Extract the [X, Y] coordinate from the center of the cell holding the provided text.  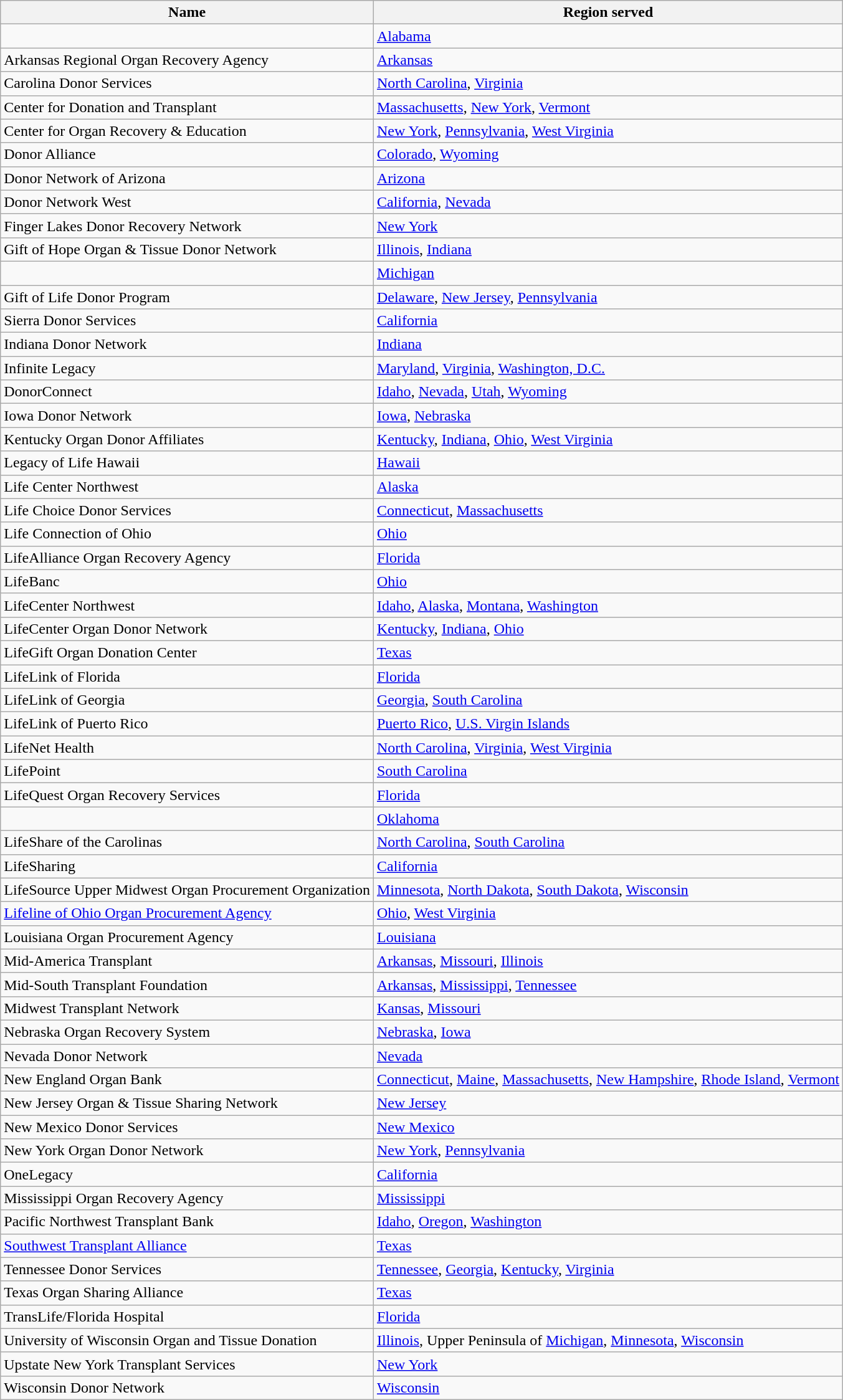
Kentucky, Indiana, Ohio [608, 629]
TransLife/Florida Hospital [187, 1317]
LifeCenter Northwest [187, 605]
Mississippi [608, 1198]
Life Center Northwest [187, 487]
Tennessee, Georgia, Kentucky, Virginia [608, 1269]
Idaho, Nevada, Utah, Wyoming [608, 392]
Donor Network West [187, 202]
Mid-America Transplant [187, 961]
California, Nevada [608, 202]
Michigan [608, 273]
South Carolina [608, 771]
Iowa, Nebraska [608, 416]
North Carolina, Virginia [608, 83]
LifeSharing [187, 866]
Arkansas [608, 60]
Nebraska Organ Recovery System [187, 1032]
Gift of Life Donor Program [187, 297]
Southwest Transplant Alliance [187, 1245]
Wisconsin [608, 1388]
Alaska [608, 487]
Illinois, Upper Peninsula of Michigan, Minnesota, Wisconsin [608, 1340]
Massachusetts, New York, Vermont [608, 107]
Minnesota, North Dakota, South Dakota, Wisconsin [608, 890]
Nevada [608, 1056]
Center for Donation and Transplant [187, 107]
LifeCenter Organ Donor Network [187, 629]
Georgia, South Carolina [608, 700]
LifeLink of Florida [187, 676]
Kansas, Missouri [608, 1008]
Nebraska, Iowa [608, 1032]
Louisiana [608, 937]
Indiana [608, 345]
Ohio, West Virginia [608, 913]
LifeQuest Organ Recovery Services [187, 795]
North Carolina, South Carolina [608, 842]
Kentucky, Indiana, Ohio, West Virginia [608, 439]
LifeShare of the Carolinas [187, 842]
Kentucky Organ Donor Affiliates [187, 439]
Puerto Rico, U.S. Virgin Islands [608, 724]
New York, Pennsylvania [608, 1151]
Lifeline of Ohio Organ Procurement Agency [187, 913]
Alabama [608, 36]
LifeGift Organ Donation Center [187, 652]
Hawaii [608, 463]
Mid-South Transplant Foundation [187, 984]
Region served [608, 12]
Arkansas, Mississippi, Tennessee [608, 984]
Texas Organ Sharing Alliance [187, 1293]
LifeBanc [187, 581]
New England Organ Bank [187, 1080]
Sierra Donor Services [187, 321]
Life Connection of Ohio [187, 534]
Pacific Northwest Transplant Bank [187, 1222]
Arkansas, Missouri, Illinois [608, 961]
LifeAlliance Organ Recovery Agency [187, 558]
LifePoint [187, 771]
Wisconsin Donor Network [187, 1388]
North Carolina, Virginia, West Virginia [608, 748]
Mississippi Organ Recovery Agency [187, 1198]
LifeLink of Puerto Rico [187, 724]
New Mexico [608, 1127]
Indiana Donor Network [187, 345]
Tennessee Donor Services [187, 1269]
Name [187, 12]
Midwest Transplant Network [187, 1008]
University of Wisconsin Organ and Tissue Donation [187, 1340]
Nevada Donor Network [187, 1056]
Louisiana Organ Procurement Agency [187, 937]
Center for Organ Recovery & Education [187, 131]
New York Organ Donor Network [187, 1151]
New Mexico Donor Services [187, 1127]
New York, Pennsylvania, West Virginia [608, 131]
Carolina Donor Services [187, 83]
Delaware, New Jersey, Pennsylvania [608, 297]
Oklahoma [608, 819]
LifeNet Health [187, 748]
LifeSource Upper Midwest Organ Procurement Organization [187, 890]
Donor Network of Arizona [187, 178]
DonorConnect [187, 392]
OneLegacy [187, 1174]
Upstate New York Transplant Services [187, 1364]
Life Choice Donor Services [187, 510]
Gift of Hope Organ & Tissue Donor Network [187, 249]
New Jersey Organ & Tissue Sharing Network [187, 1103]
Finger Lakes Donor Recovery Network [187, 226]
Idaho, Oregon, Washington [608, 1222]
New Jersey [608, 1103]
Infinite Legacy [187, 368]
Iowa Donor Network [187, 416]
Maryland, Virginia, Washington, D.C. [608, 368]
Legacy of Life Hawaii [187, 463]
Arizona [608, 178]
Colorado, Wyoming [608, 155]
Donor Alliance [187, 155]
Illinois, Indiana [608, 249]
Arkansas Regional Organ Recovery Agency [187, 60]
Idaho, Alaska, Montana, Washington [608, 605]
Connecticut, Maine, Massachusetts, New Hampshire, Rhode Island, Vermont [608, 1080]
Connecticut, Massachusetts [608, 510]
LifeLink of Georgia [187, 700]
